Extract the [x, y] coordinate from the center of the cell holding the provided text.  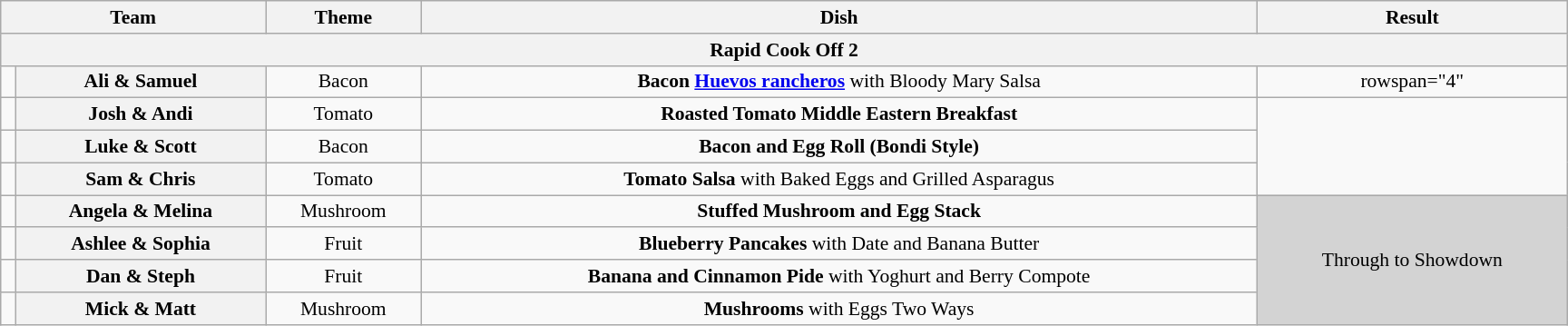
Stuffed Mushroom and Egg Stack [838, 212]
rowspan="4" [1412, 82]
Blueberry Pancakes with Date and Banana Butter [838, 244]
Rapid Cook Off 2 [784, 50]
Banana and Cinnamon Pide with Yoghurt and Berry Compote [838, 276]
Team [133, 17]
Result [1412, 17]
Through to Showdown [1412, 260]
Tomato Salsa with Baked Eggs and Grilled Asparagus [838, 179]
Mushrooms with Eggs Two Ways [838, 309]
Sam & Chris [140, 179]
Bacon and Egg Roll (Bondi Style) [838, 147]
Bacon Huevos rancheros with Bloody Mary Salsa [838, 82]
Ali & Samuel [140, 82]
Theme [343, 17]
Luke & Scott [140, 147]
Angela & Melina [140, 212]
Ashlee & Sophia [140, 244]
Dish [838, 17]
Josh & Andi [140, 114]
Roasted Tomato Middle Eastern Breakfast [838, 114]
Dan & Steph [140, 276]
Mick & Matt [140, 309]
